Identify which cell holds the provided text, then report its [x, y] central coordinate. 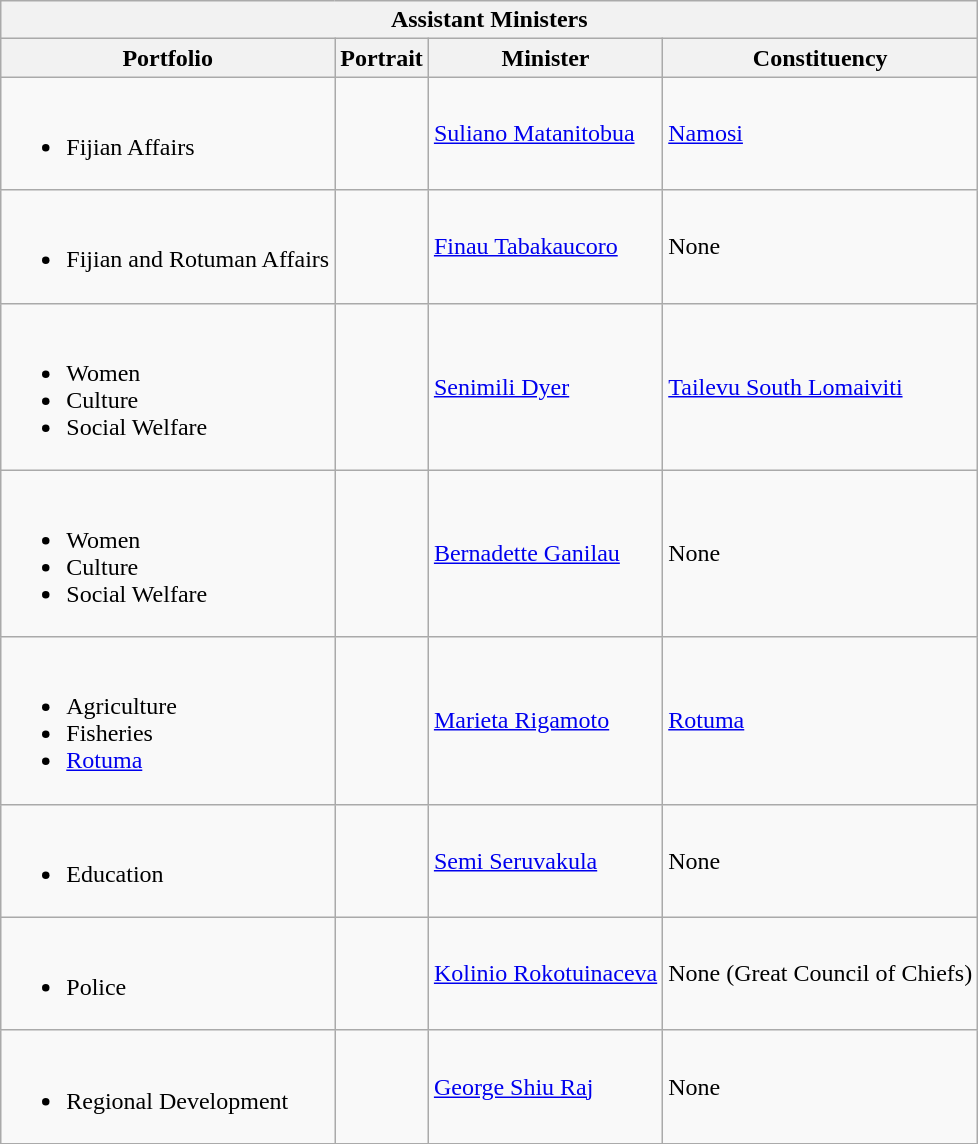
Finau Tabakaucoro [545, 246]
Bernadette Ganilau [545, 554]
Regional Development [168, 1086]
Semi Seruvakula [545, 860]
Kolinio Rokotuinaceva [545, 974]
Rotuma [820, 720]
AgricultureFisheriesRotuma [168, 720]
Fijian and Rotuman Affairs [168, 246]
Police [168, 974]
Marieta Rigamoto [545, 720]
Portrait [382, 58]
None (Great Council of Chiefs) [820, 974]
Minister [545, 58]
Senimili Dyer [545, 386]
George Shiu Raj [545, 1086]
Fijian Affairs [168, 134]
Portfolio [168, 58]
Namosi [820, 134]
Constituency [820, 58]
Suliano Matanitobua [545, 134]
Assistant Ministers [490, 20]
Education [168, 860]
Tailevu South Lomaiviti [820, 386]
